Scan for the cell matching the given text and deliver its (X, Y) coordinate at center. 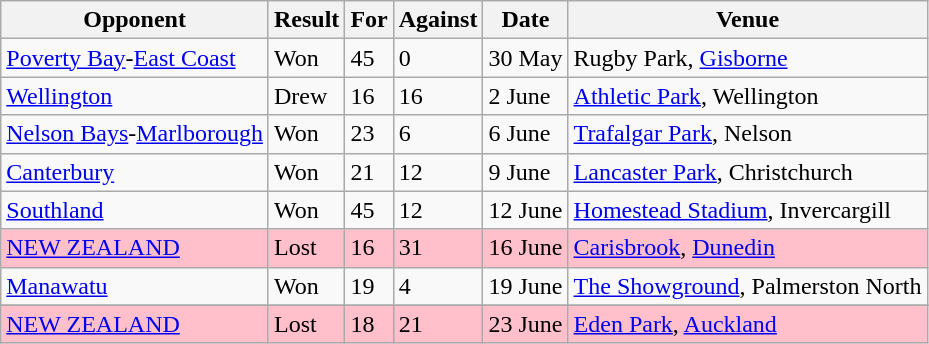
Homestead Stadium, Invercargill (748, 210)
16 June (526, 248)
Carisbrook, Dunedin (748, 248)
19 June (526, 286)
9 June (526, 172)
Trafalgar Park, Nelson (748, 134)
Drew (306, 96)
Venue (748, 20)
Against (438, 20)
Date (526, 20)
Eden Park, Auckland (748, 324)
Canterbury (135, 172)
Opponent (135, 20)
Athletic Park, Wellington (748, 96)
Poverty Bay-East Coast (135, 58)
Southland (135, 210)
4 (438, 286)
23 June (526, 324)
The Showground, Palmerston North (748, 286)
For (369, 20)
23 (369, 134)
12 June (526, 210)
6 (438, 134)
30 May (526, 58)
Nelson Bays-Marlborough (135, 134)
Lancaster Park, Christchurch (748, 172)
Rugby Park, Gisborne (748, 58)
Result (306, 20)
6 June (526, 134)
19 (369, 286)
2 June (526, 96)
0 (438, 58)
Manawatu (135, 286)
18 (369, 324)
Wellington (135, 96)
31 (438, 248)
